Return the [X, Y] coordinate for the center point of the cell that contains the specified text.  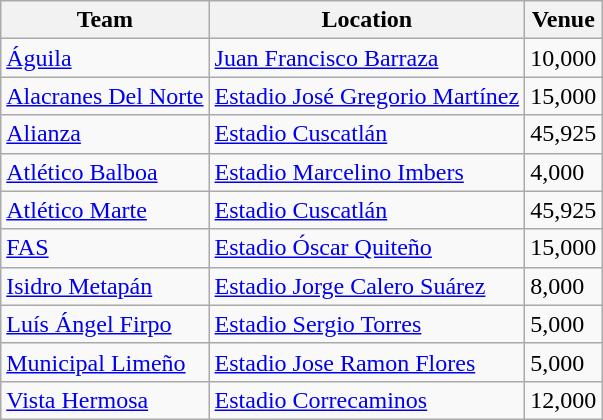
Estadio Marcelino Imbers [367, 172]
10,000 [564, 58]
Estadio José Gregorio Martínez [367, 96]
Estadio Correcaminos [367, 400]
Águila [105, 58]
Estadio Jose Ramon Flores [367, 362]
4,000 [564, 172]
FAS [105, 248]
12,000 [564, 400]
Venue [564, 20]
Juan Francisco Barraza [367, 58]
Atlético Balboa [105, 172]
Isidro Metapán [105, 286]
Team [105, 20]
Estadio Jorge Calero Suárez [367, 286]
Alacranes Del Norte [105, 96]
Estadio Sergio Torres [367, 324]
Estadio Óscar Quiteño [367, 248]
Luís Ángel Firpo [105, 324]
Location [367, 20]
Municipal Limeño [105, 362]
Vista Hermosa [105, 400]
8,000 [564, 286]
Atlético Marte [105, 210]
Alianza [105, 134]
